Return (x, y) of the center of cell containing provided text 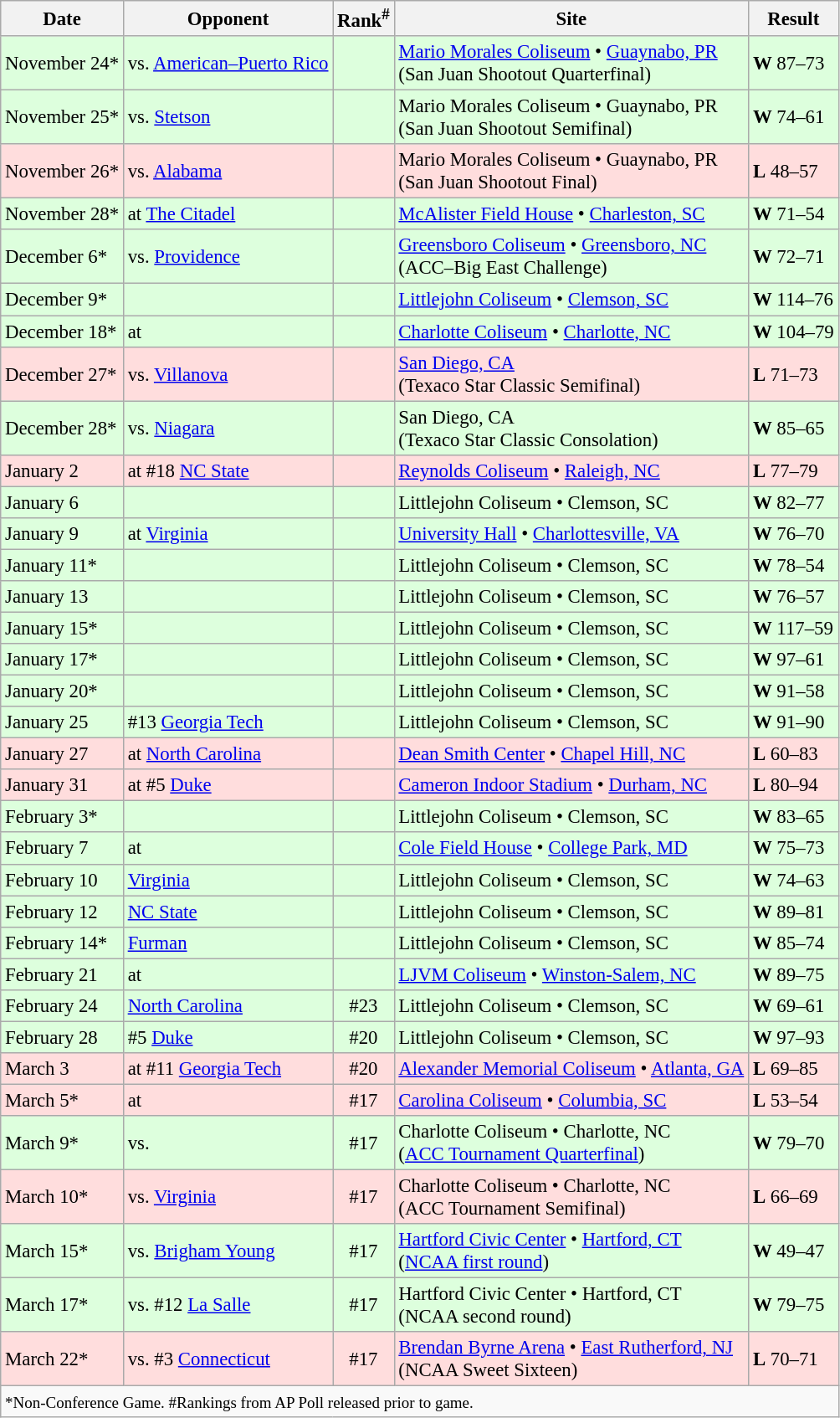
Opponent (228, 18)
W 76–70 (793, 534)
Charlotte Coliseum • Charlotte, NC(ACC Tournament Quarterfinal) (571, 1143)
vs. Stetson (228, 117)
vs. #12 La Salle (228, 1306)
vs. Alabama (228, 171)
December 18* (62, 331)
vs. Providence (228, 256)
W 49–47 (793, 1251)
December 6* (62, 256)
January 13 (62, 597)
January 11* (62, 565)
February 3* (62, 817)
San Diego, CA(Texaco Star Classic Consolation) (571, 429)
Virginia (228, 880)
at Virginia (228, 534)
vs. Virginia (228, 1197)
McAlister Field House • Charleston, SC (571, 214)
November 26* (62, 171)
L 71–73 (793, 373)
W 79–70 (793, 1143)
March 9* (62, 1143)
L 48–57 (793, 171)
W 85–65 (793, 429)
Charlotte Coliseum • Charlotte, NC (571, 331)
San Diego, CA(Texaco Star Classic Semifinal) (571, 373)
L 69–85 (793, 1069)
W 74–61 (793, 117)
Mario Morales Coliseum • Guaynabo, PR(San Juan Shootout Quarterfinal) (571, 64)
March 5* (62, 1100)
#23 (363, 1006)
Result (793, 18)
March 10* (62, 1197)
March 17* (62, 1306)
L 53–54 (793, 1100)
W 89–75 (793, 974)
Dean Smith Center • Chapel Hill, NC (571, 754)
Cameron Indoor Stadium • Durham, NC (571, 785)
#5 Duke (228, 1037)
Site (571, 18)
March 22* (62, 1359)
January 9 (62, 534)
February 14* (62, 943)
W 75–73 (793, 849)
Hartford Civic Center • Hartford, CT(NCAA first round) (571, 1251)
February 10 (62, 880)
L 77–79 (793, 470)
W 78–54 (793, 565)
W 79–75 (793, 1306)
Carolina Coliseum • Columbia, SC (571, 1100)
#13 Georgia Tech (228, 722)
February 12 (62, 912)
W 89–81 (793, 912)
January 15* (62, 628)
January 17* (62, 660)
Reynolds Coliseum • Raleigh, NC (571, 470)
January 20* (62, 691)
Furman (228, 943)
at #11 Georgia Tech (228, 1069)
W 97–93 (793, 1037)
March 3 (62, 1069)
Mario Morales Coliseum • Guaynabo, PR(San Juan Shootout Semifinal) (571, 117)
W 71–54 (793, 214)
at North Carolina (228, 754)
NC State (228, 912)
January 6 (62, 502)
February 7 (62, 849)
at #5 Duke (228, 785)
vs. American–Puerto Rico (228, 64)
North Carolina (228, 1006)
W 83–65 (793, 817)
March 15* (62, 1251)
January 31 (62, 785)
February 24 (62, 1006)
November 24* (62, 64)
Charlotte Coliseum • Charlotte, NC(ACC Tournament Semifinal) (571, 1197)
W 91–90 (793, 722)
January 2 (62, 470)
W 114–76 (793, 300)
Rank# (363, 18)
at #18 NC State (228, 470)
W 69–61 (793, 1006)
W 91–58 (793, 691)
December 27* (62, 373)
W 72–71 (793, 256)
W 82–77 (793, 502)
Brendan Byrne Arena • East Rutherford, NJ(NCAA Sweet Sixteen) (571, 1359)
November 25* (62, 117)
February 28 (62, 1037)
December 9* (62, 300)
February 21 (62, 974)
L 66–69 (793, 1197)
Mario Morales Coliseum • Guaynabo, PR(San Juan Shootout Final) (571, 171)
W 76–57 (793, 597)
November 28* (62, 214)
University Hall • Charlottesville, VA (571, 534)
Hartford Civic Center • Hartford, CT(NCAA second round) (571, 1306)
L 70–71 (793, 1359)
W 85–74 (793, 943)
W 117–59 (793, 628)
Greensboro Coliseum • Greensboro, NC(ACC–Big East Challenge) (571, 256)
Alexander Memorial Coliseum • Atlanta, GA (571, 1069)
W 74–63 (793, 880)
January 25 (62, 722)
LJVM Coliseum • Winston-Salem, NC (571, 974)
Date (62, 18)
L 80–94 (793, 785)
L 60–83 (793, 754)
at The Citadel (228, 214)
*Non-Conference Game. #Rankings from AP Poll released prior to game. (420, 1402)
W 97–61 (793, 660)
vs. Villanova (228, 373)
vs. Niagara (228, 429)
W 87–73 (793, 64)
vs. Brigham Young (228, 1251)
vs. (228, 1143)
December 28* (62, 429)
January 27 (62, 754)
vs. #3 Connecticut (228, 1359)
W 104–79 (793, 331)
Cole Field House • College Park, MD (571, 849)
